Capture the cell that displays the provided text and extract its (X, Y) central coordinate. 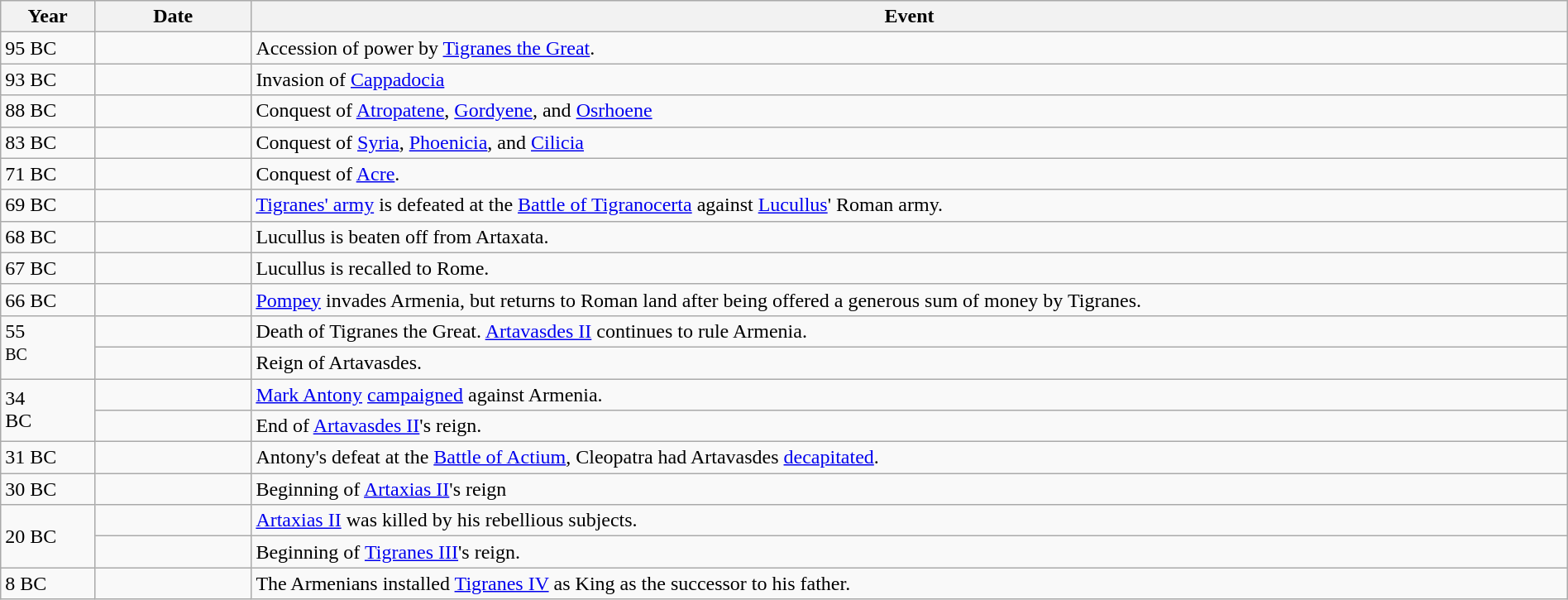
Tigranes' army is defeated at the Battle of Tigranocerta against Lucullus' Roman army. (910, 205)
69 BC (48, 205)
Conquest of Syria, Phoenicia, and Cilicia (910, 142)
31 BC (48, 458)
71 BC (48, 174)
Year (48, 17)
Conquest of Atropatene, Gordyene, and Osrhoene (910, 111)
8 BC (48, 583)
Invasion of Cappadocia (910, 79)
Accession of power by Tigranes the Great. (910, 48)
Conquest of Acre. (910, 174)
88 BC (48, 111)
30 BC (48, 489)
Artaxias II was killed by his rebellious subjects. (910, 521)
67 BC (48, 268)
66 BC (48, 300)
Date (172, 17)
Lucullus is beaten off from Artaxata. (910, 237)
Reign of Artavasdes. (910, 362)
Beginning of Artaxias II's reign (910, 489)
83 BC (48, 142)
55BC (48, 347)
95 BC (48, 48)
Pompey invades Armenia, but returns to Roman land after being offered a generous sum of money by Tigranes. (910, 300)
Event (910, 17)
Beginning of Tigranes III's reign. (910, 552)
Mark Antony campaigned against Armenia. (910, 395)
Death of Tigranes the Great. Artavasdes II continues to rule Armenia. (910, 331)
End of Artavasdes II's reign. (910, 426)
68 BC (48, 237)
34BC (48, 410)
Antony's defeat at the Battle of Actium, Cleopatra had Artavasdes decapitated. (910, 458)
The Armenians installed Tigranes IV as King as the successor to his father. (910, 583)
20 BC (48, 536)
Lucullus is recalled to Rome. (910, 268)
93 BC (48, 79)
